Detect which cell encompasses the target text, then output its (x, y) center coordinate. 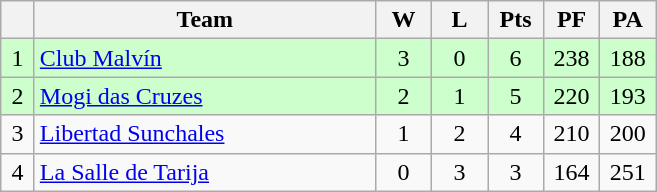
PA (628, 20)
Club Malvín (204, 58)
Pts (516, 20)
Mogi das Cruzes (204, 96)
210 (572, 134)
La Salle de Tarija (204, 172)
PF (572, 20)
W (403, 20)
L (459, 20)
220 (572, 96)
Libertad Sunchales (204, 134)
164 (572, 172)
200 (628, 134)
Team (204, 20)
6 (516, 58)
5 (516, 96)
188 (628, 58)
238 (572, 58)
251 (628, 172)
193 (628, 96)
